Identify which cell holds the provided text, then report its (X, Y) central coordinate. 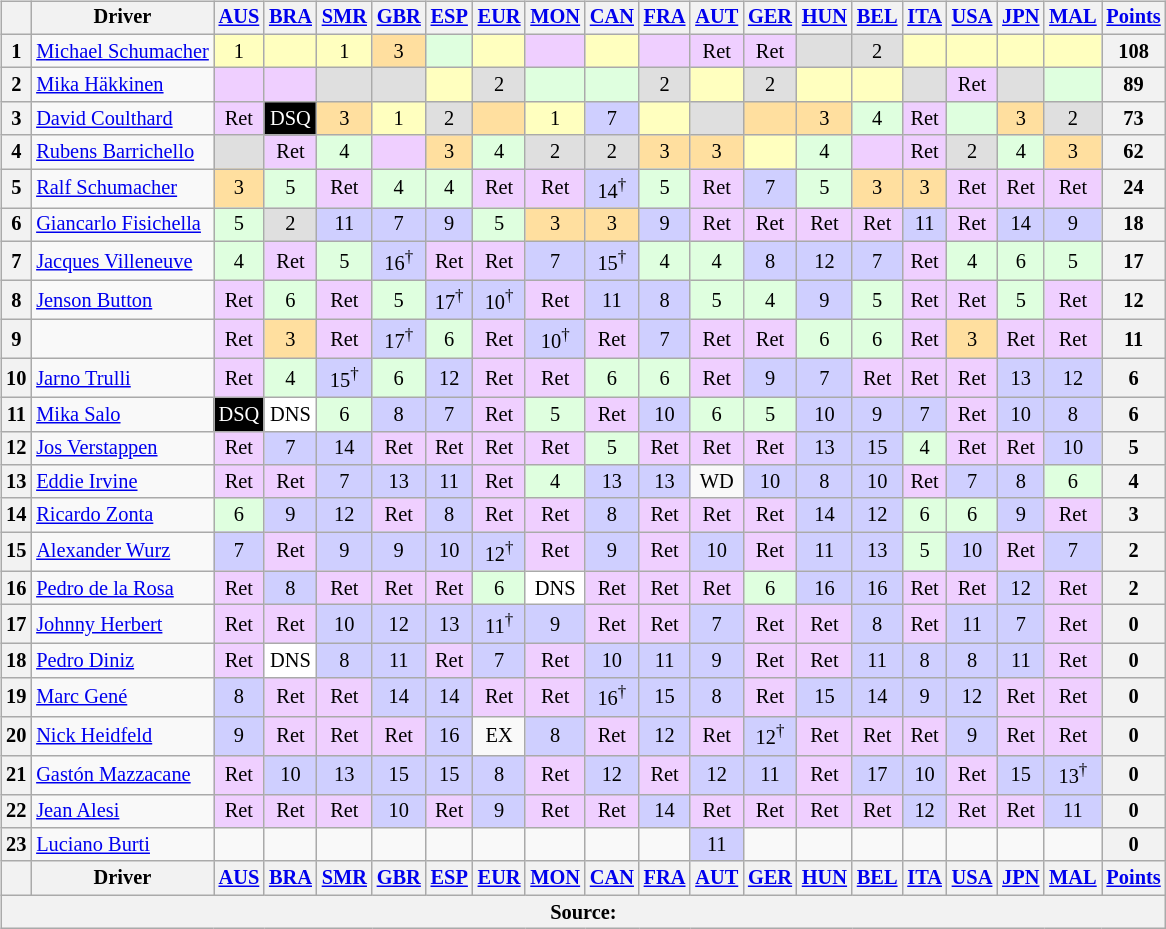
62 (1134, 152)
14† (612, 188)
Gastón Mazzacane (122, 774)
24 (1134, 188)
13† (1072, 774)
19 (16, 696)
Jean Alesi (122, 811)
Mika Salo (122, 414)
Marc Gené (122, 696)
Jacques Villeneuve (122, 262)
Ralf Schumacher (122, 188)
73 (1134, 119)
89 (1134, 85)
David Coulthard (122, 119)
Alexander Wurz (122, 552)
Pedro de la Rosa (122, 588)
20 (16, 736)
Source: (583, 912)
Michael Schumacher (122, 51)
Giancarlo Fisichella (122, 225)
108 (1134, 51)
Luciano Burti (122, 845)
Eddie Irvine (122, 482)
Mika Häkkinen (122, 85)
Jenson Button (122, 300)
23 (16, 845)
Jarno Trulli (122, 378)
WD (716, 482)
EX (500, 736)
22 (16, 811)
Nick Heidfeld (122, 736)
11† (500, 624)
Johnny Herbert (122, 624)
Rubens Barrichello (122, 152)
Pedro Diniz (122, 661)
Jos Verstappen (122, 448)
Ricardo Zonta (122, 515)
21 (16, 774)
